Locate the cell with the specified text and output its [X, Y] center coordinate. 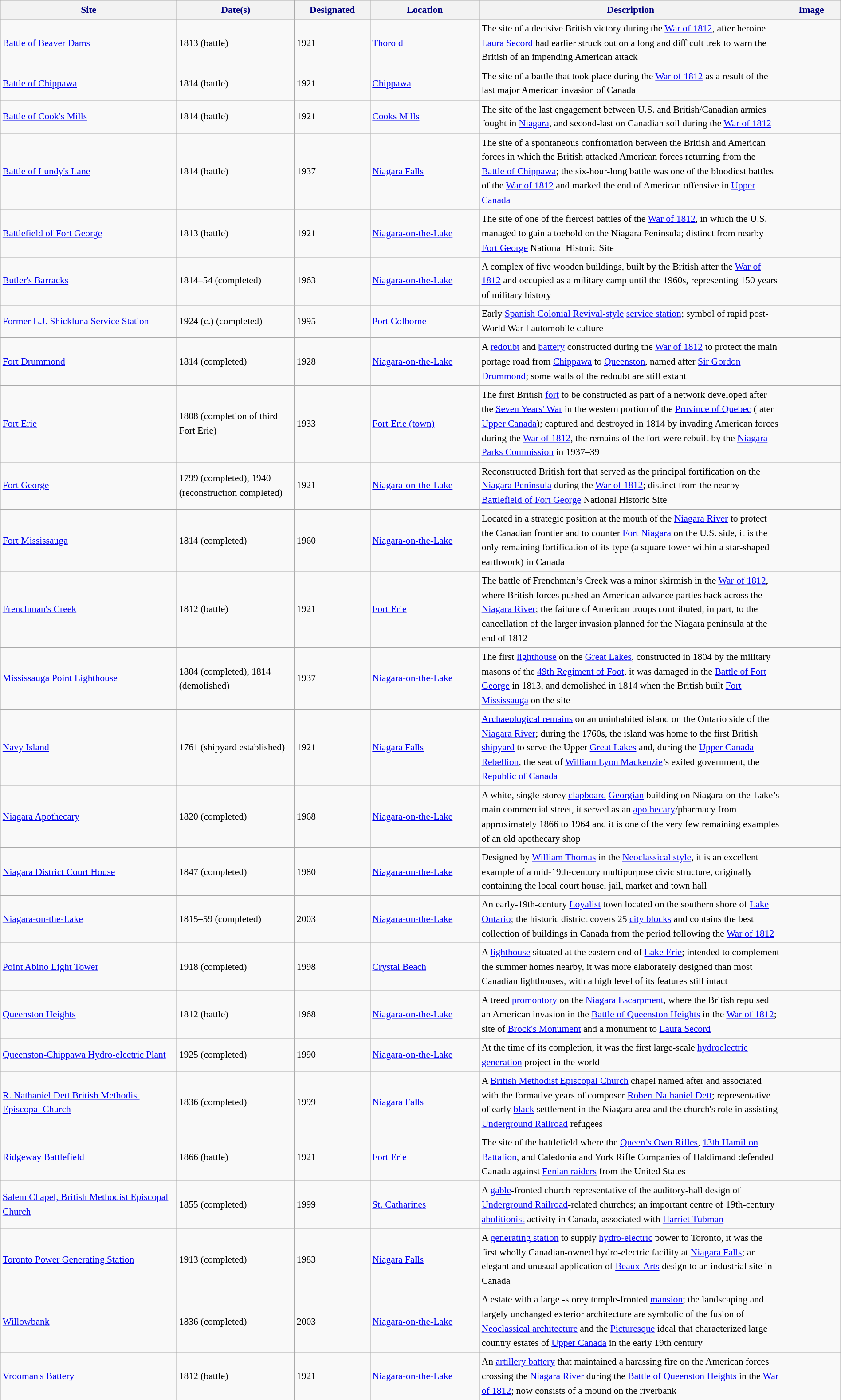
Battle of Chippawa [89, 83]
The site of the last engagement between U.S. and British/Canadian armies fought in Niagara, and second-last on Canadian soil during the War of 1812 [631, 117]
Niagara District Court House [89, 872]
Vrooman's Battery [89, 1376]
Description [631, 10]
Queenston-Chippawa Hydro-electric Plant [89, 1055]
Willowbank [89, 1322]
1855 (completed) [236, 1204]
Butler's Barracks [89, 281]
1925 (completed) [236, 1055]
Early Spanish Colonial Revival-style service station; symbol of rapid post-World War I automobile culture [631, 321]
1814–54 (completed) [236, 281]
Former L.J. Shickluna Service Station [89, 321]
Fort Erie (town) [424, 424]
Image [812, 10]
1815–59 (completed) [236, 920]
Fort Drummond [89, 362]
Salem Chapel, British Methodist Episcopal Church [89, 1204]
Fort George [89, 486]
Ridgeway Battlefield [89, 1157]
Designated [332, 10]
1761 (shipyard established) [236, 748]
Crystal Beach [424, 967]
R. Nathaniel Dett British Methodist Episcopal Church [89, 1102]
Navy Island [89, 748]
1866 (battle) [236, 1157]
St. Catharines [424, 1204]
The site of a battle that took place during the War of 1812 as a result of the last major American invasion of Canada [631, 83]
Port Colborne [424, 321]
Frenchman's Creek [89, 610]
Chippawa [424, 83]
1913 (completed) [236, 1260]
1928 [332, 362]
Thorold [424, 43]
1933 [332, 424]
1990 [332, 1055]
Battle of Lundy's Lane [89, 172]
At the time of its completion, it was the first large-scale hydroelectric generation project in the world [631, 1055]
1960 [332, 541]
1820 (completed) [236, 817]
Niagara Apothecary [89, 817]
Site [89, 10]
Battle of Beaver Dams [89, 43]
1980 [332, 872]
1918 (completed) [236, 967]
Queenston Heights [89, 1015]
Date(s) [236, 10]
1804 (completed), 1814 (demolished) [236, 679]
1808 (completion of third Fort Erie) [236, 424]
Point Abino Light Tower [89, 967]
Fort Mississauga [89, 541]
Toronto Power Generating Station [89, 1260]
Cooks Mills [424, 117]
1983 [332, 1260]
1847 (completed) [236, 872]
1963 [332, 281]
Battle of Cook's Mills [89, 117]
Location [424, 10]
1924 (c.) (completed) [236, 321]
Mississauga Point Lighthouse [89, 679]
1995 [332, 321]
1799 (completed), 1940 (reconstruction completed) [236, 486]
Battlefield of Fort George [89, 233]
1998 [332, 967]
